From the cell containing the given text, extract its center point as [x, y] coordinate. 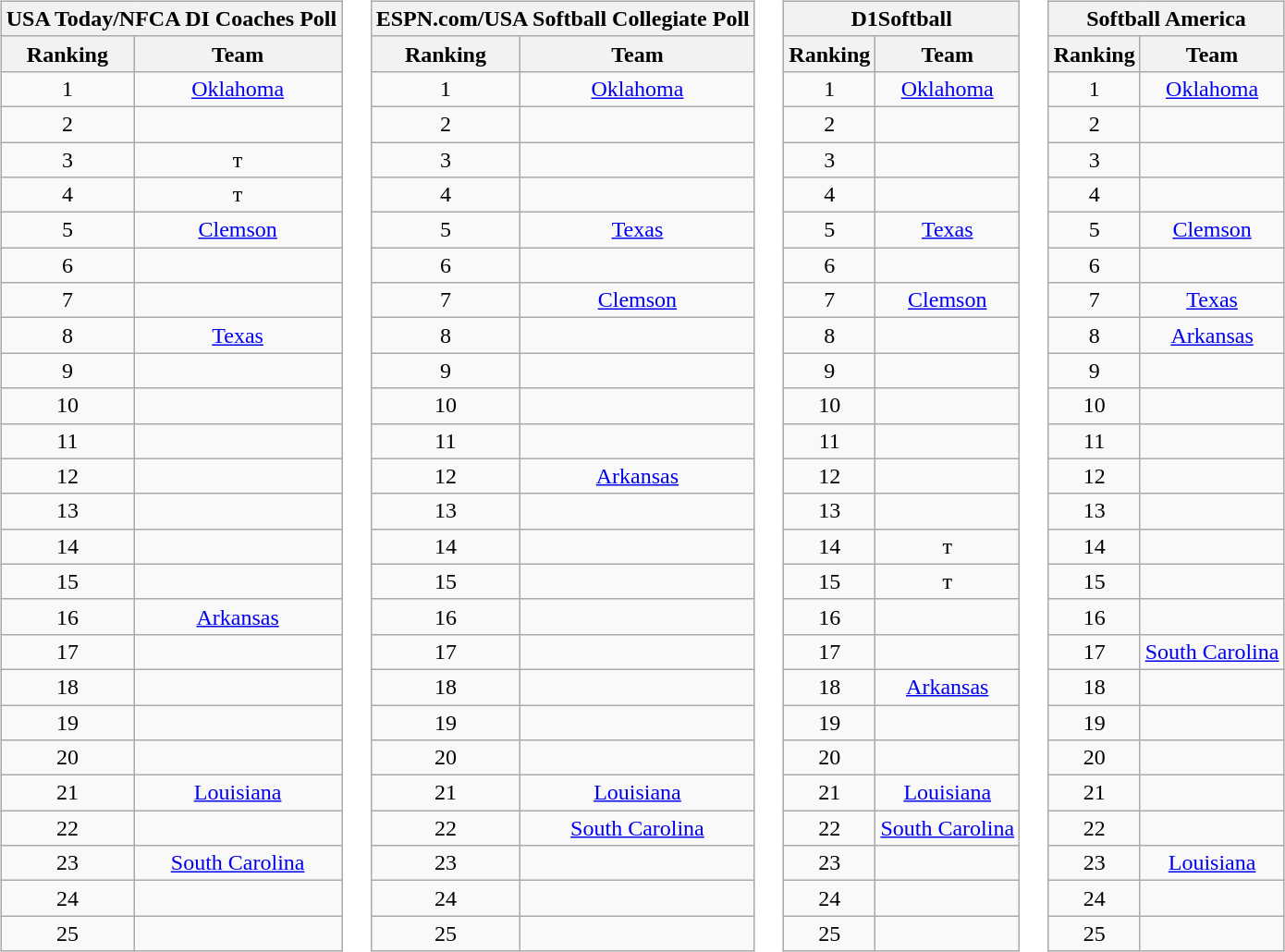
ESPN.com/USA Softball Collegiate Poll [562, 18]
USA Today/NFCA DI Coaches Poll [171, 18]
D1Softball [902, 18]
Softball America [1167, 18]
